Return [x, y] of the center of cell containing provided text 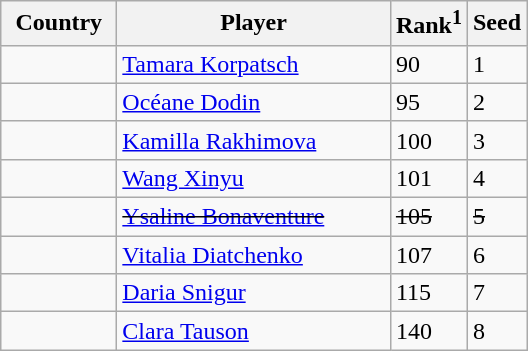
101 [428, 178]
6 [496, 255]
2 [496, 102]
Rank1 [428, 24]
Kamilla Rakhimova [254, 140]
Océane Dodin [254, 102]
115 [428, 293]
Country [59, 24]
8 [496, 331]
Ysaline Bonaventure [254, 217]
90 [428, 64]
Seed [496, 24]
Tamara Korpatsch [254, 64]
5 [496, 217]
4 [496, 178]
Daria Snigur [254, 293]
7 [496, 293]
100 [428, 140]
Clara Tauson [254, 331]
1 [496, 64]
107 [428, 255]
Player [254, 24]
3 [496, 140]
Wang Xinyu [254, 178]
Vitalia Diatchenko [254, 255]
105 [428, 217]
140 [428, 331]
95 [428, 102]
